Pinpoint the cell where the given text exists, returning its (x, y) midpoint coordinate. 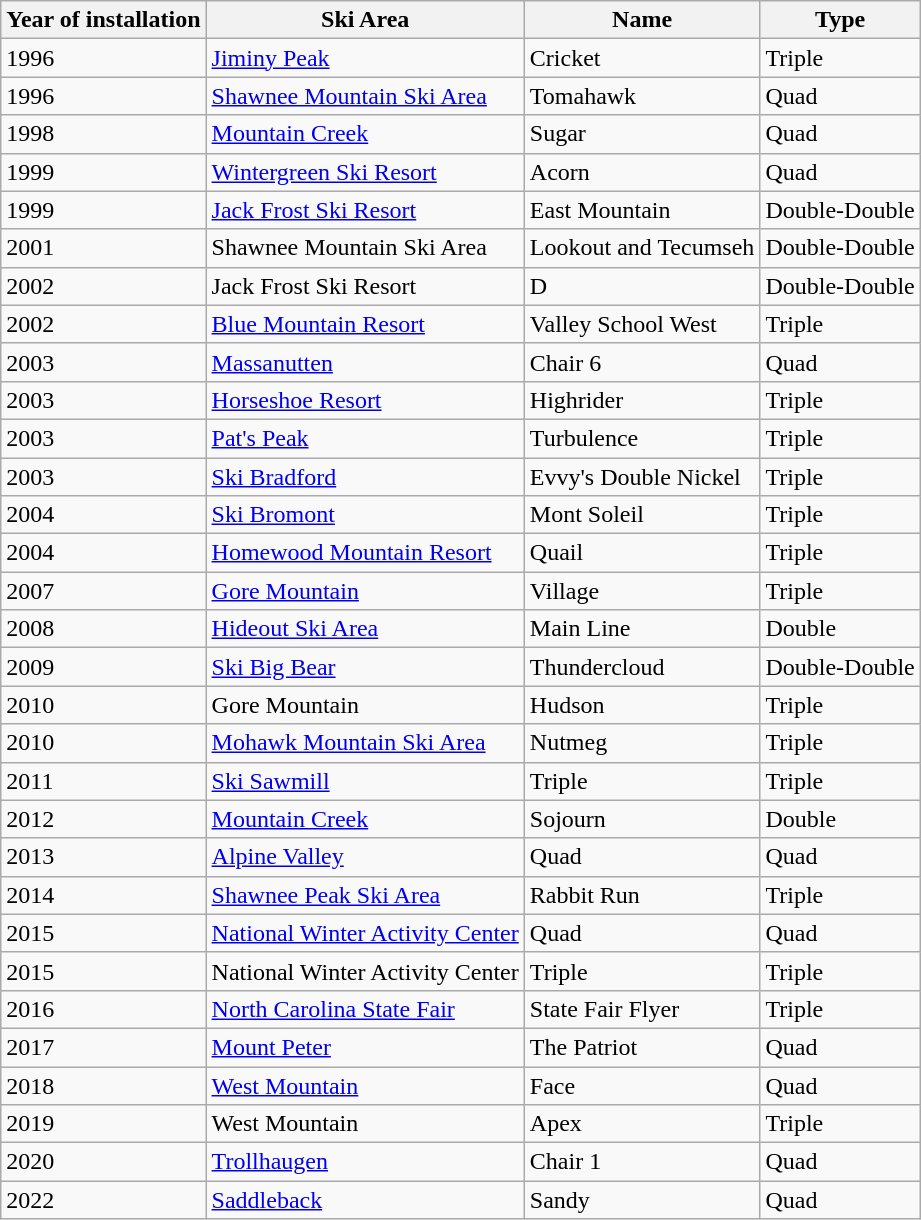
Type (840, 20)
Ski Sawmill (365, 781)
Sojourn (642, 819)
D (642, 286)
Mount Peter (365, 1047)
2017 (104, 1047)
Turbulence (642, 438)
Evvy's Double Nickel (642, 477)
Wintergreen Ski Resort (365, 172)
Blue Mountain Resort (365, 324)
Massanutten (365, 362)
Main Line (642, 629)
Hideout Ski Area (365, 629)
Horseshoe Resort (365, 400)
Cricket (642, 58)
Thundercloud (642, 667)
Tomahawk (642, 96)
Valley School West (642, 324)
Face (642, 1085)
Lookout and Tecumseh (642, 248)
2012 (104, 819)
2001 (104, 248)
State Fair Flyer (642, 1009)
Ski Area (365, 20)
Highrider (642, 400)
Ski Bradford (365, 477)
2013 (104, 857)
Rabbit Run (642, 895)
2022 (104, 1200)
Homewood Mountain Resort (365, 553)
Ski Big Bear (365, 667)
Mohawk Mountain Ski Area (365, 743)
Apex (642, 1124)
Quail (642, 553)
2009 (104, 667)
Chair 6 (642, 362)
Shawnee Peak Ski Area (365, 895)
Chair 1 (642, 1162)
Saddleback (365, 1200)
Pat's Peak (365, 438)
Name (642, 20)
Hudson (642, 705)
Year of installation (104, 20)
2020 (104, 1162)
North Carolina State Fair (365, 1009)
Mont Soleil (642, 515)
2007 (104, 591)
2014 (104, 895)
Sugar (642, 134)
East Mountain (642, 210)
Ski Bromont (365, 515)
2016 (104, 1009)
2008 (104, 629)
Sandy (642, 1200)
Alpine Valley (365, 857)
Nutmeg (642, 743)
Acorn (642, 172)
2011 (104, 781)
Village (642, 591)
2019 (104, 1124)
Jiminy Peak (365, 58)
2018 (104, 1085)
The Patriot (642, 1047)
Trollhaugen (365, 1162)
1998 (104, 134)
